Detect which cell encompasses the target text, then output its (x, y) center coordinate. 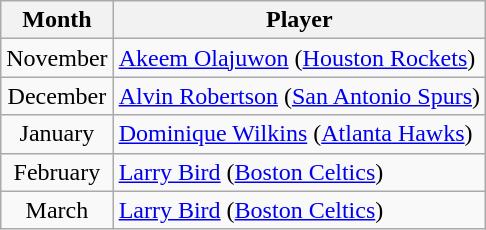
Player (299, 20)
November (57, 58)
January (57, 134)
Alvin Robertson (San Antonio Spurs) (299, 96)
Month (57, 20)
December (57, 96)
March (57, 210)
February (57, 172)
Akeem Olajuwon (Houston Rockets) (299, 58)
Dominique Wilkins (Atlanta Hawks) (299, 134)
